Locate the cell with the specified text and output its (x, y) center coordinate. 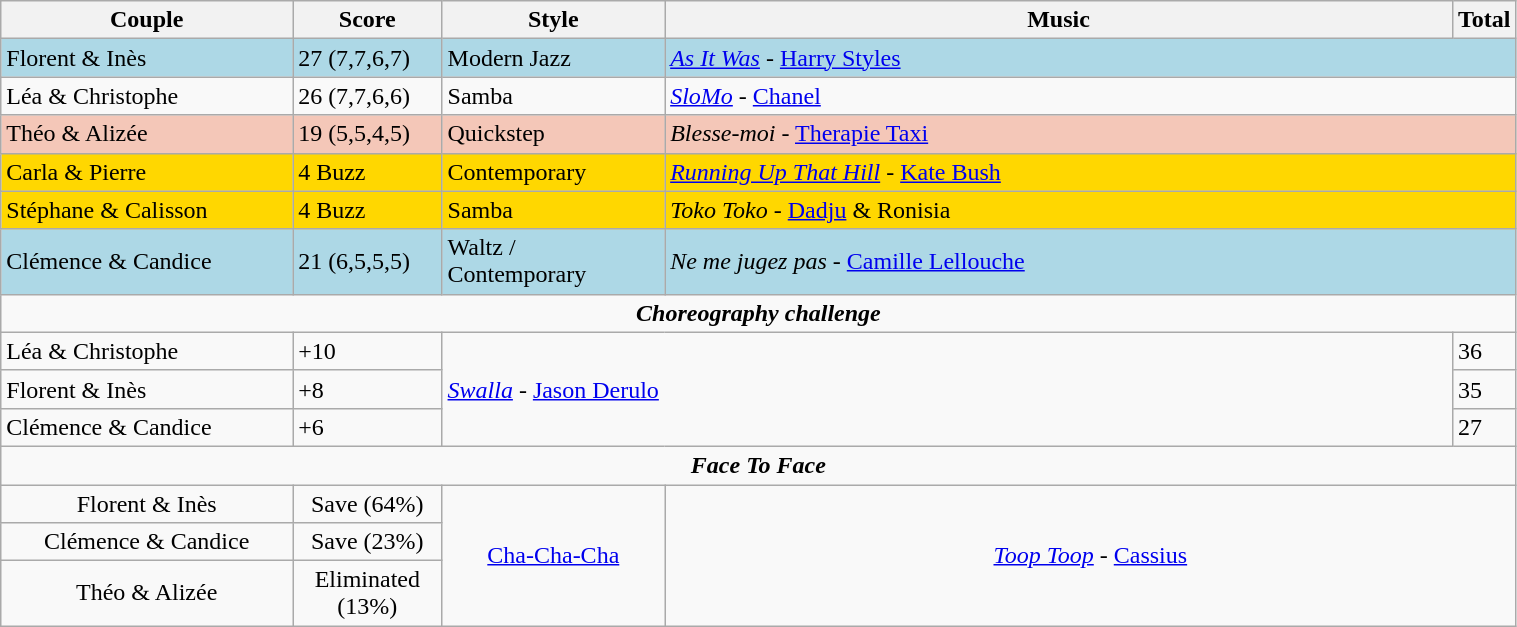
Save (23%) (368, 542)
Style (554, 20)
Save (64%) (368, 503)
27 (7,7,6,7) (368, 58)
Couple (147, 20)
+6 (368, 427)
Ne me jugez pas - Camille Lellouche (1090, 262)
Running Up That Hill - Kate Bush (1090, 172)
Music (1059, 20)
+8 (368, 389)
35 (1484, 389)
36 (1484, 351)
Blesse-moi - Therapie Taxi (1090, 134)
Toko Toko - Dadju & Ronisia (1090, 210)
Face To Face (758, 465)
26 (7,7,6,6) (368, 96)
Waltz / Contemporary (554, 262)
19 (5,5,4,5) (368, 134)
Eliminated (13%) (368, 594)
Modern Jazz (554, 58)
Score (368, 20)
Toop Toop - Cassius (1090, 554)
SloMo - Chanel (1090, 96)
Total (1484, 20)
27 (1484, 427)
+10 (368, 351)
Contemporary (554, 172)
Swalla - Jason Derulo (947, 389)
21 (6,5,5,5) (368, 262)
As It Was - Harry Styles (1090, 58)
Choreography challenge (758, 313)
Quickstep (554, 134)
Stéphane & Calisson (147, 210)
Carla & Pierre (147, 172)
Cha-Cha-Cha (554, 554)
